Extract the (X, Y) coordinate from the center of the cell holding the provided text.  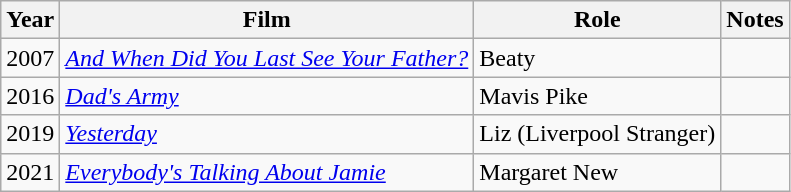
Everybody's Talking About Jamie (267, 172)
Year (30, 20)
2007 (30, 58)
2016 (30, 96)
2019 (30, 134)
Beaty (598, 58)
Film (267, 20)
Notes (755, 20)
2021 (30, 172)
Dad's Army (267, 96)
Liz (Liverpool Stranger) (598, 134)
And When Did You Last See Your Father? (267, 58)
Mavis Pike (598, 96)
Yesterday (267, 134)
Margaret New (598, 172)
Role (598, 20)
